Return the [x, y] coordinate for the center point of the cell that contains the specified text.  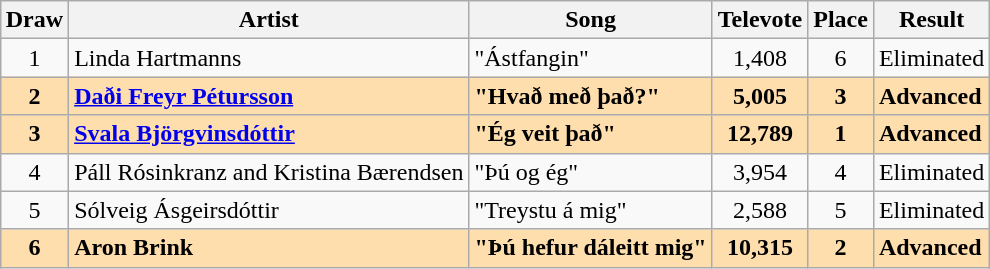
Sólveig Ásgeirsdóttir [269, 210]
Song [590, 20]
"Ég veit það" [590, 134]
"Þú og ég" [590, 172]
Linda Hartmanns [269, 58]
"Ástfangin" [590, 58]
"Treystu á mig" [590, 210]
Televote [760, 20]
Draw [34, 20]
"Hvað með það?" [590, 96]
5,005 [760, 96]
10,315 [760, 248]
Artist [269, 20]
Daði Freyr Pétursson [269, 96]
Svala Björgvinsdóttir [269, 134]
Place [841, 20]
2,588 [760, 210]
Páll Rósinkranz and Kristina Bærendsen [269, 172]
3,954 [760, 172]
Result [931, 20]
"Þú hefur dáleitt mig" [590, 248]
1,408 [760, 58]
Aron Brink [269, 248]
12,789 [760, 134]
